Detect which cell encompasses the target text, then output its [x, y] center coordinate. 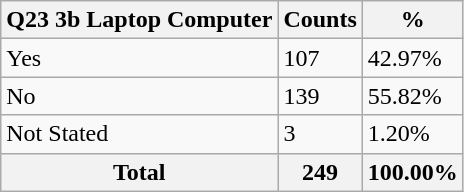
55.82% [412, 96]
% [412, 20]
139 [320, 96]
Q23 3b Laptop Computer [140, 20]
100.00% [412, 172]
1.20% [412, 134]
42.97% [412, 58]
No [140, 96]
249 [320, 172]
Yes [140, 58]
3 [320, 134]
Not Stated [140, 134]
Counts [320, 20]
107 [320, 58]
Total [140, 172]
